Pinpoint the cell where the given text exists, returning its [X, Y] midpoint coordinate. 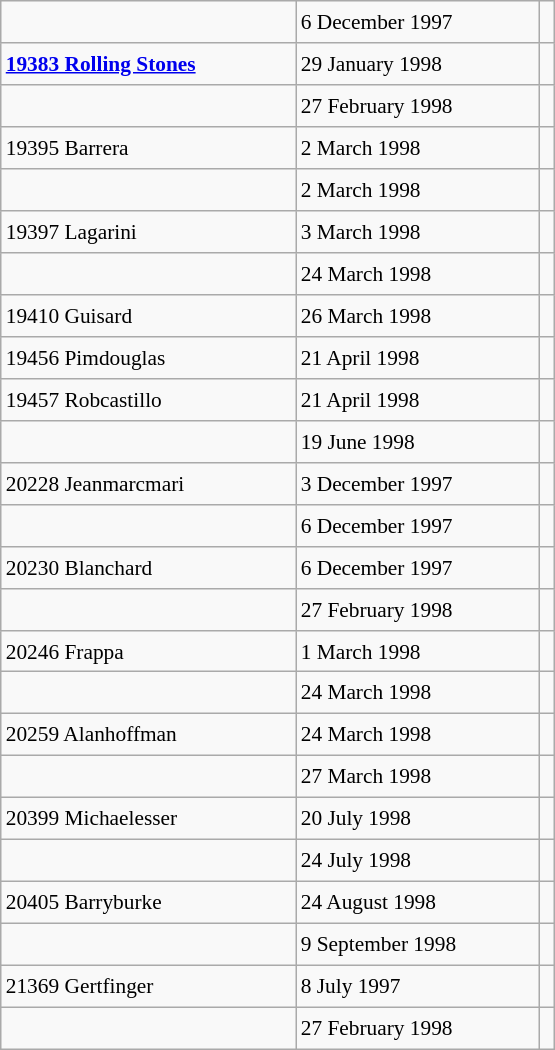
8 July 1997 [418, 986]
20405 Barryburke [148, 903]
19383 Rolling Stones [148, 64]
20399 Michaelesser [148, 819]
27 March 1998 [418, 777]
1 March 1998 [418, 651]
24 July 1998 [418, 861]
3 December 1997 [418, 483]
3 March 1998 [418, 232]
9 September 1998 [418, 945]
19 June 1998 [418, 441]
20259 Alanhoffman [148, 735]
24 August 1998 [418, 903]
20 July 1998 [418, 819]
19395 Barrera [148, 148]
20228 Jeanmarcmari [148, 483]
20246 Frappa [148, 651]
19410 Guisard [148, 316]
19397 Lagarini [148, 232]
19457 Robcastillo [148, 399]
19456 Pimdouglas [148, 358]
21369 Gertfinger [148, 986]
26 March 1998 [418, 316]
29 January 1998 [418, 64]
20230 Blanchard [148, 567]
